Provide the [x, y] coordinate of the cell's center where the given text is located.  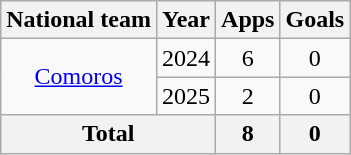
Total [108, 134]
8 [248, 134]
6 [248, 58]
Apps [248, 20]
Comoros [79, 77]
2 [248, 96]
Goals [315, 20]
Year [186, 20]
National team [79, 20]
2025 [186, 96]
2024 [186, 58]
